Capture the cell that displays the provided text and extract its (X, Y) central coordinate. 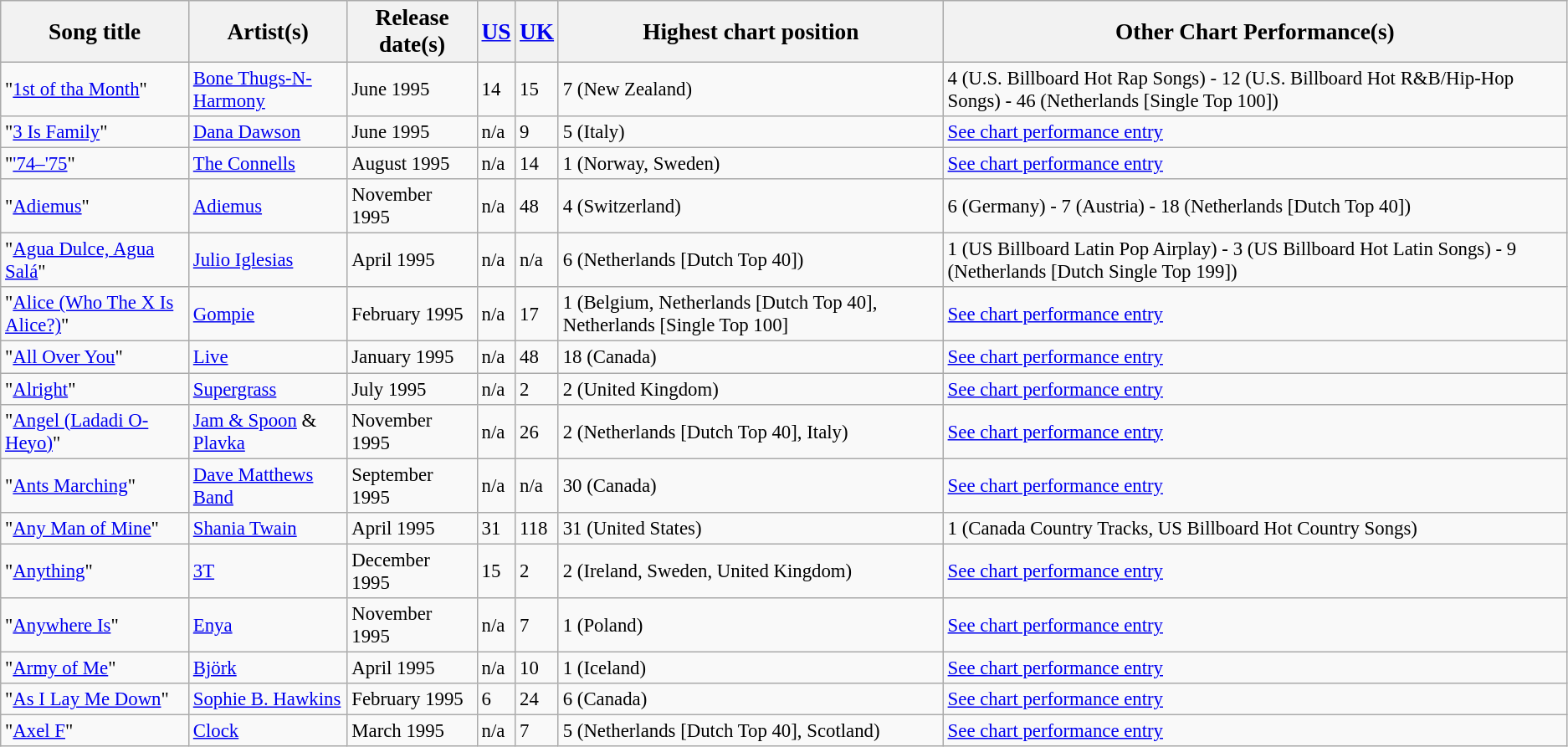
6 (Germany) - 7 (Austria) - 18 (Netherlands [Dutch Top 40]) (1255, 206)
"Anything" (95, 570)
"Alice (Who The X Is Alice?)" (95, 315)
UK (537, 32)
31 (United States) (751, 528)
1 (US Billboard Latin Pop Airplay) - 3 (US Billboard Hot Latin Songs) - 9 (Netherlands [Dutch Single Top 199]) (1255, 261)
10 (537, 668)
1 (Belgium, Netherlands [Dutch Top 40], Netherlands [Single Top 100] (751, 315)
4 (U.S. Billboard Hot Rap Songs) - 12 (U.S. Billboard Hot R&B/Hip-Hop Songs) - 46 (Netherlands [Single Top 100]) (1255, 90)
3T (268, 570)
"Army of Me" (95, 668)
Julio Iglesias (268, 261)
Gompie (268, 315)
January 1995 (412, 357)
Clock (268, 730)
August 1995 (412, 164)
"Agua Dulce, Agua Salá" (95, 261)
"All Over You" (95, 357)
6 (Canada) (751, 699)
Supergrass (268, 389)
9 (537, 132)
Jam & Spoon & Plavka (268, 432)
"Any Man of Mine" (95, 528)
7 (New Zealand) (751, 90)
4 (Switzerland) (751, 206)
Dave Matthews Band (268, 485)
"'74–'75" (95, 164)
2 (United Kingdom) (751, 389)
17 (537, 315)
"3 Is Family" (95, 132)
Highest chart position (751, 32)
18 (Canada) (751, 357)
30 (Canada) (751, 485)
March 1995 (412, 730)
"Anywhere Is" (95, 626)
Bone Thugs-N-Harmony (268, 90)
July 1995 (412, 389)
26 (537, 432)
1 (Poland) (751, 626)
Enya (268, 626)
1 (Norway, Sweden) (751, 164)
6 (496, 699)
Other Chart Performance(s) (1255, 32)
"Ants Marching" (95, 485)
"Axel F" (95, 730)
1 (Iceland) (751, 668)
31 (496, 528)
Release date(s) (412, 32)
Adiemus (268, 206)
24 (537, 699)
1 (Canada Country Tracks, US Billboard Hot Country Songs) (1255, 528)
Artist(s) (268, 32)
2 (Netherlands [Dutch Top 40], Italy) (751, 432)
September 1995 (412, 485)
2 (Ireland, Sweden, United Kingdom) (751, 570)
Dana Dawson (268, 132)
Live (268, 357)
December 1995 (412, 570)
US (496, 32)
6 (Netherlands [Dutch Top 40]) (751, 261)
"Angel (Ladadi O-Heyo)" (95, 432)
118 (537, 528)
"Alright" (95, 389)
Shania Twain (268, 528)
"Adiemus" (95, 206)
Sophie B. Hawkins (268, 699)
The Connells (268, 164)
5 (Italy) (751, 132)
Björk (268, 668)
"1st of tha Month" (95, 90)
"As I Lay Me Down" (95, 699)
5 (Netherlands [Dutch Top 40], Scotland) (751, 730)
Song title (95, 32)
